Identify which cell holds the provided text, then report its (X, Y) central coordinate. 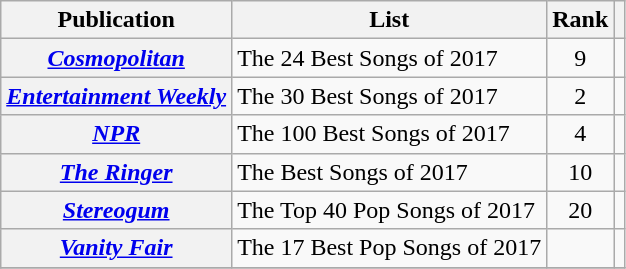
The Ringer (116, 172)
The 24 Best Songs of 2017 (390, 58)
Vanity Fair (116, 248)
Stereogum (116, 210)
Rank (580, 20)
Publication (116, 20)
The Top 40 Pop Songs of 2017 (390, 210)
The 17 Best Pop Songs of 2017 (390, 248)
Entertainment Weekly (116, 96)
9 (580, 58)
The 100 Best Songs of 2017 (390, 134)
List (390, 20)
Cosmopolitan (116, 58)
4 (580, 134)
20 (580, 210)
The Best Songs of 2017 (390, 172)
10 (580, 172)
2 (580, 96)
The 30 Best Songs of 2017 (390, 96)
NPR (116, 134)
